Determine the [X, Y] coordinate at the center of the cell enclosing the given text.  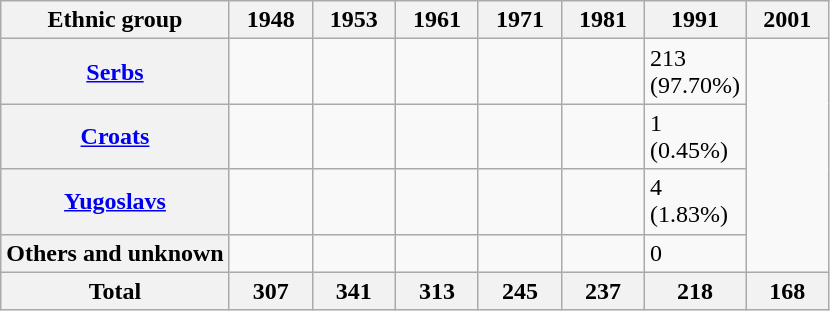
1948 [270, 20]
168 [788, 291]
Ethnic group [115, 20]
Others and unknown [115, 253]
313 [436, 291]
1 (0.45%) [696, 136]
1981 [602, 20]
4 (1.83%) [696, 202]
0 [696, 253]
2001 [788, 20]
245 [520, 291]
1991 [696, 20]
Total [115, 291]
218 [696, 291]
Croats [115, 136]
1971 [520, 20]
237 [602, 291]
307 [270, 291]
213 (97.70%) [696, 72]
1953 [354, 20]
341 [354, 291]
1961 [436, 20]
Serbs [115, 72]
Yugoslavs [115, 202]
